For the text-containing cell, return its midpoint in (X, Y) coordinate format. 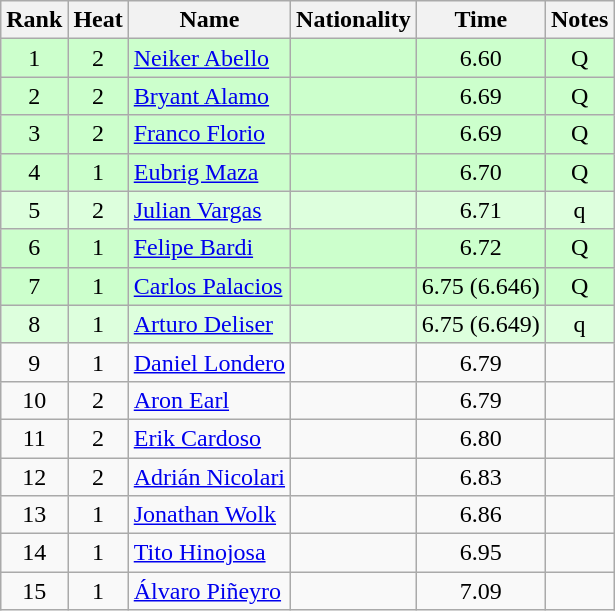
Jonathan Wolk (209, 515)
9 (34, 362)
Name (209, 20)
6.75 (6.646) (480, 286)
Notes (579, 20)
Eubrig Maza (209, 172)
6.75 (6.649) (480, 324)
7.09 (480, 591)
Bryant Alamo (209, 96)
7 (34, 286)
6.60 (480, 58)
4 (34, 172)
5 (34, 210)
Rank (34, 20)
6.80 (480, 438)
6.72 (480, 248)
6.70 (480, 172)
12 (34, 477)
3 (34, 134)
6.71 (480, 210)
Julian Vargas (209, 210)
Felipe Bardi (209, 248)
Adrián Nicolari (209, 477)
Erik Cardoso (209, 438)
10 (34, 400)
Time (480, 20)
Carlos Palacios (209, 286)
Aron Earl (209, 400)
11 (34, 438)
Daniel Londero (209, 362)
8 (34, 324)
Franco Florio (209, 134)
15 (34, 591)
6.83 (480, 477)
Arturo Deliser (209, 324)
Álvaro Piñeyro (209, 591)
6 (34, 248)
Tito Hinojosa (209, 553)
13 (34, 515)
14 (34, 553)
Heat (98, 20)
Nationality (354, 20)
6.86 (480, 515)
6.95 (480, 553)
Neiker Abello (209, 58)
